Pinpoint the cell where the given text exists, returning its [x, y] midpoint coordinate. 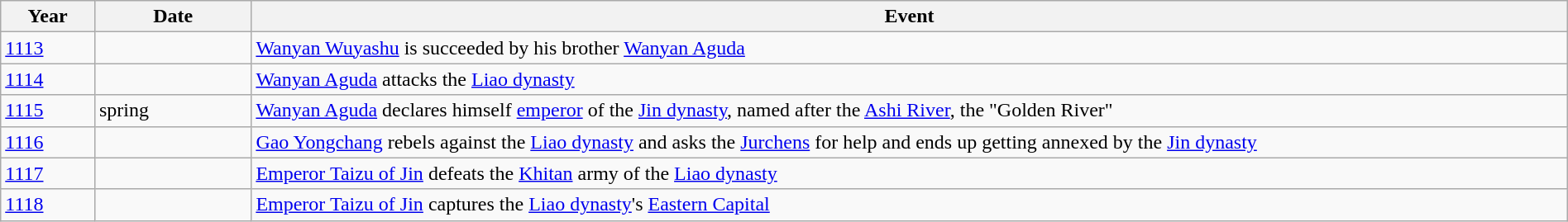
1117 [48, 173]
1114 [48, 79]
Gao Yongchang rebels against the Liao dynasty and asks the Jurchens for help and ends up getting annexed by the Jin dynasty [910, 142]
1118 [48, 205]
1115 [48, 111]
Date [172, 17]
spring [172, 111]
Wanyan Aguda declares himself emperor of the Jin dynasty, named after the Ashi River, the "Golden River" [910, 111]
Emperor Taizu of Jin captures the Liao dynasty's Eastern Capital [910, 205]
Year [48, 17]
Event [910, 17]
Wanyan Aguda attacks the Liao dynasty [910, 79]
Emperor Taizu of Jin defeats the Khitan army of the Liao dynasty [910, 173]
1116 [48, 142]
Wanyan Wuyashu is succeeded by his brother Wanyan Aguda [910, 48]
1113 [48, 48]
